Find where the given text appears and provide that cell's center as (X, Y) coordinate. 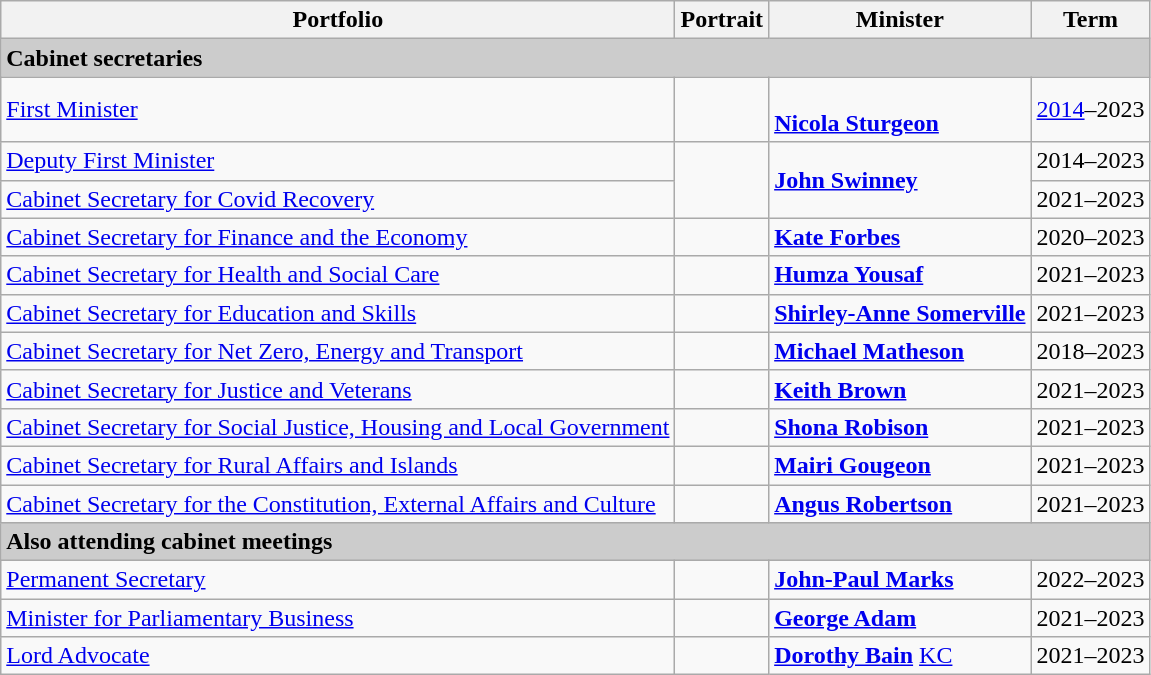
Minister for Parliamentary Business (338, 618)
Cabinet secretaries (576, 58)
Cabinet Secretary for Justice and Veterans (338, 389)
John Swinney (900, 180)
Cabinet Secretary for the Constitution, External Affairs and Culture (338, 503)
Lord Advocate (338, 656)
Deputy First Minister (338, 161)
Cabinet Secretary for Health and Social Care (338, 275)
Dorothy Bain KC (900, 656)
Cabinet Secretary for Net Zero, Energy and Transport (338, 351)
2022–2023 (1090, 580)
Also attending cabinet meetings (576, 542)
Portrait (722, 20)
Permanent Secretary (338, 580)
Cabinet Secretary for Social Justice, Housing and Local Government (338, 427)
John-Paul Marks (900, 580)
Cabinet Secretary for Education and Skills (338, 313)
Humza Yousaf (900, 275)
First Minister (338, 110)
Term (1090, 20)
Shirley-Anne Somerville (900, 313)
2018–2023 (1090, 351)
Portfolio (338, 20)
Nicola Sturgeon (900, 110)
Kate Forbes (900, 237)
George Adam (900, 618)
Shona Robison (900, 427)
Minister (900, 20)
Cabinet Secretary for Rural Affairs and Islands (338, 465)
Mairi Gougeon (900, 465)
Angus Robertson (900, 503)
Cabinet Secretary for Finance and the Economy (338, 237)
Keith Brown (900, 389)
2020–2023 (1090, 237)
Michael Matheson (900, 351)
Cabinet Secretary for Covid Recovery (338, 199)
